For the text-containing cell, return its midpoint in [x, y] coordinate format. 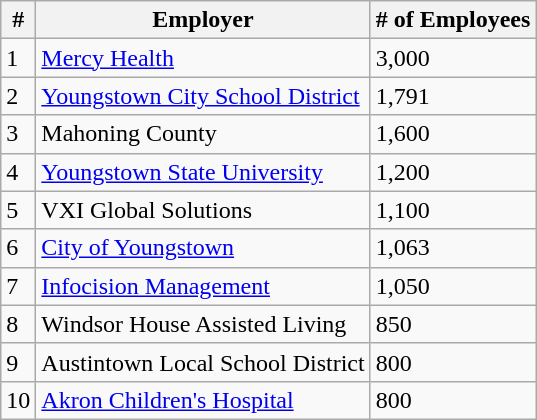
1,791 [453, 96]
Infocision Management [203, 286]
Youngstown State University [203, 172]
# [18, 20]
1,600 [453, 134]
VXI Global Solutions [203, 210]
10 [18, 400]
Employer [203, 20]
City of Youngstown [203, 248]
850 [453, 324]
Youngstown City School District [203, 96]
3 [18, 134]
Mahoning County [203, 134]
1,063 [453, 248]
8 [18, 324]
Akron Children's Hospital [203, 400]
Mercy Health [203, 58]
1,050 [453, 286]
9 [18, 362]
1,100 [453, 210]
Austintown Local School District [203, 362]
6 [18, 248]
Windsor House Assisted Living [203, 324]
3,000 [453, 58]
1,200 [453, 172]
1 [18, 58]
# of Employees [453, 20]
2 [18, 96]
4 [18, 172]
7 [18, 286]
5 [18, 210]
